From the cell containing the given text, extract its center point as (x, y) coordinate. 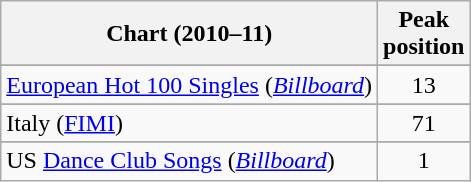
1 (424, 161)
US Dance Club Songs (Billboard) (190, 161)
European Hot 100 Singles (Billboard) (190, 85)
Chart (2010–11) (190, 34)
Peakposition (424, 34)
Italy (FIMI) (190, 123)
71 (424, 123)
13 (424, 85)
